Output the [x, y] coordinate of the center of the cell containing the given text.  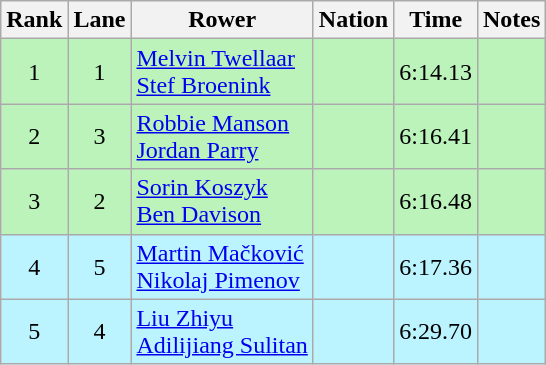
Robbie MansonJordan Parry [222, 136]
Nation [353, 20]
Liu ZhiyuAdilijiang Sulitan [222, 332]
Rower [222, 20]
6:16.48 [436, 202]
6:29.70 [436, 332]
6:16.41 [436, 136]
Lane [100, 20]
Melvin TwellaarStef Broenink [222, 72]
6:17.36 [436, 266]
Notes [511, 20]
Time [436, 20]
Sorin KoszykBen Davison [222, 202]
Martin MačkovićNikolaj Pimenov [222, 266]
6:14.13 [436, 72]
Rank [34, 20]
